Capture the cell that displays the provided text and extract its (x, y) central coordinate. 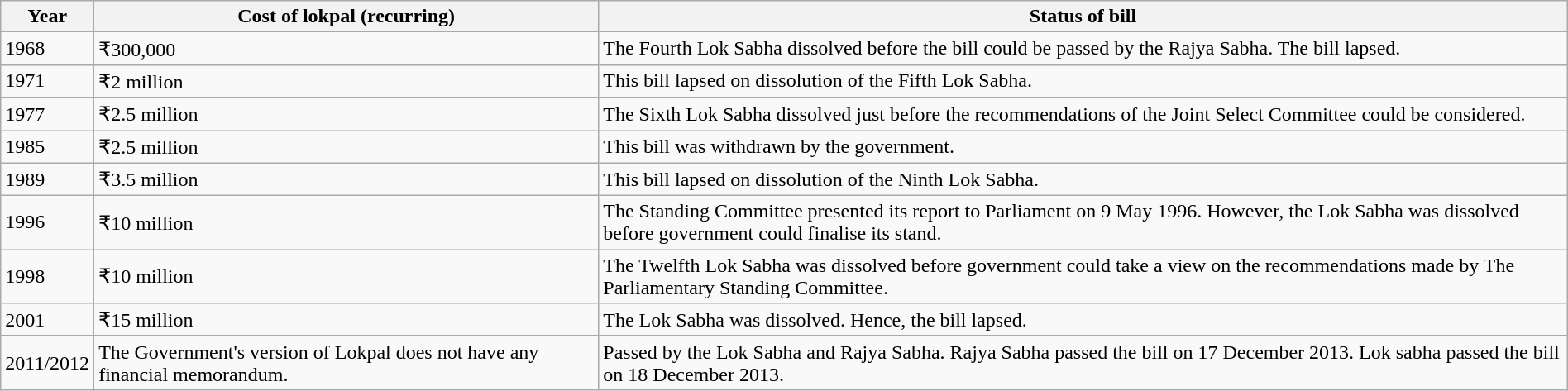
1989 (48, 179)
₹2 million (347, 81)
1996 (48, 223)
This bill lapsed on dissolution of the Ninth Lok Sabha. (1083, 179)
Status of bill (1083, 17)
1998 (48, 276)
2011/2012 (48, 362)
₹3.5 million (347, 179)
The Fourth Lok Sabha dissolved before the bill could be passed by the Rajya Sabha. The bill lapsed. (1083, 49)
Passed by the Lok Sabha and Rajya Sabha. Rajya Sabha passed the bill on 17 December 2013. Lok sabha passed the bill on 18 December 2013. (1083, 362)
This bill lapsed on dissolution of the Fifth Lok Sabha. (1083, 81)
Year (48, 17)
1985 (48, 147)
2001 (48, 320)
The Twelfth Lok Sabha was dissolved before government could take a view on the recommendations made by The Parliamentary Standing Committee. (1083, 276)
1971 (48, 81)
The Government's version of Lokpal does not have any financial memorandum. (347, 362)
₹15 million (347, 320)
Cost of lokpal (recurring) (347, 17)
The Sixth Lok Sabha dissolved just before the recommendations of the Joint Select Committee could be considered. (1083, 114)
₹300,000 (347, 49)
The Lok Sabha was dissolved. Hence, the bill lapsed. (1083, 320)
1968 (48, 49)
1977 (48, 114)
This bill was withdrawn by the government. (1083, 147)
